Pinpoint the cell where the given text exists, returning its (X, Y) midpoint coordinate. 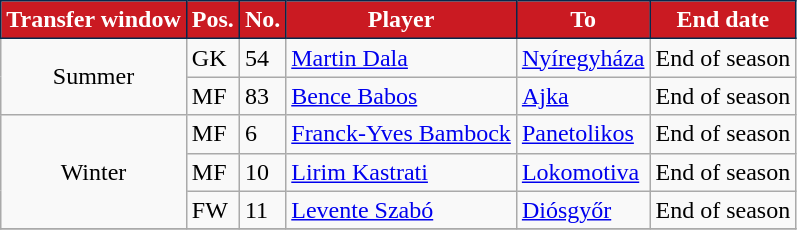
Transfer window (94, 20)
6 (262, 134)
Bence Babos (402, 96)
GK (212, 58)
FW (212, 210)
Martin Dala (402, 58)
Player (402, 20)
Pos. (212, 20)
Nyíregyháza (583, 58)
No. (262, 20)
83 (262, 96)
54 (262, 58)
Lokomotiva (583, 172)
Summer (94, 77)
Panetolikos (583, 134)
11 (262, 210)
Winter (94, 172)
Levente Szabó (402, 210)
To (583, 20)
10 (262, 172)
Ajka (583, 96)
End date (723, 20)
Lirim Kastrati (402, 172)
Diósgyőr (583, 210)
Franck-Yves Bambock (402, 134)
